Identify which cell holds the provided text, then report its [X, Y] central coordinate. 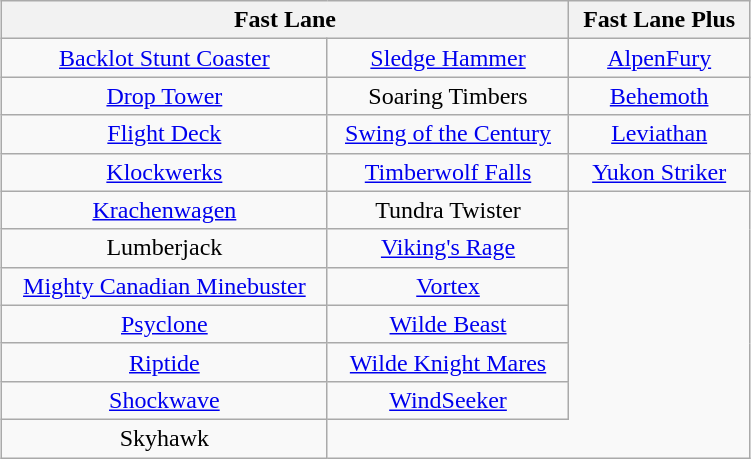
Shockwave [164, 400]
Wilde Knight Mares [448, 362]
Skyhawk [164, 438]
Behemoth [660, 96]
WindSeeker [448, 400]
Krachenwagen [164, 210]
Swing of the Century [448, 134]
Vortex [448, 286]
Tundra Twister [448, 210]
Klockwerks [164, 172]
Sledge Hammer [448, 58]
Soaring Timbers [448, 96]
Flight Deck [164, 134]
Psyclone [164, 324]
Wilde Beast [448, 324]
Backlot Stunt Coaster [164, 58]
Riptide [164, 362]
Mighty Canadian Minebuster [164, 286]
Leviathan [660, 134]
Viking's Rage [448, 248]
Fast Lane Plus [660, 20]
Lumberjack [164, 248]
Fast Lane [284, 20]
Timberwolf Falls [448, 172]
Drop Tower [164, 96]
AlpenFury [660, 58]
Yukon Striker [660, 172]
